Extract the [x, y] coordinate from the center of the cell holding the provided text.  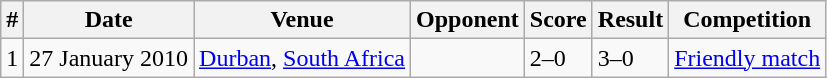
Opponent [468, 20]
Venue [302, 20]
# [12, 20]
Date [109, 20]
Friendly match [748, 58]
27 January 2010 [109, 58]
2–0 [558, 58]
3–0 [630, 58]
Competition [748, 20]
Durban, South Africa [302, 58]
Result [630, 20]
1 [12, 58]
Score [558, 20]
